Locate the cell with the specified text and output its [x, y] center coordinate. 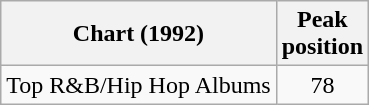
78 [322, 85]
Top R&B/Hip Hop Albums [138, 85]
Peakposition [322, 34]
Chart (1992) [138, 34]
